Capture the cell that displays the provided text and extract its [x, y] central coordinate. 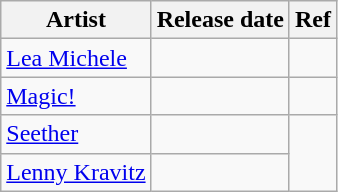
Lea Michele [76, 58]
Seether [76, 134]
Release date [220, 20]
Magic! [76, 96]
Lenny Kravitz [76, 172]
Artist [76, 20]
Ref [312, 20]
